Determine the [X, Y] coordinate at the center of the cell enclosing the given text.  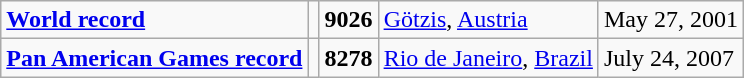
Rio de Janeiro, Brazil [488, 58]
Götzis, Austria [488, 20]
9026 [348, 20]
8278 [348, 58]
July 24, 2007 [670, 58]
May 27, 2001 [670, 20]
World record [154, 20]
Pan American Games record [154, 58]
